Provide the [X, Y] coordinate of the cell's center where the given text is located.  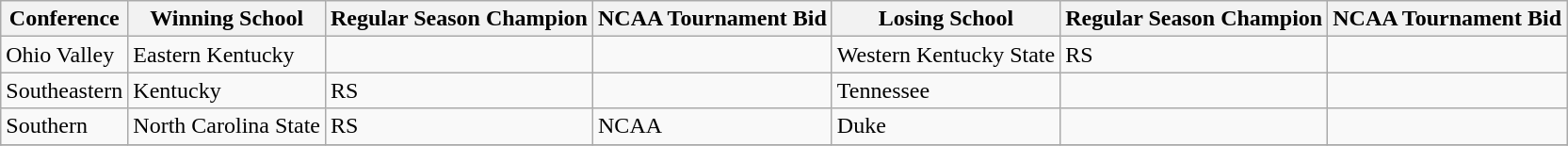
North Carolina State [227, 126]
Ohio Valley [64, 55]
NCAA [713, 126]
Southern [64, 126]
Eastern Kentucky [227, 55]
Tennessee [946, 90]
Losing School [946, 19]
Winning School [227, 19]
Conference [64, 19]
Western Kentucky State [946, 55]
Southeastern [64, 90]
Duke [946, 126]
Kentucky [227, 90]
